Determine the (X, Y) coordinate at the center of the cell enclosing the given text.  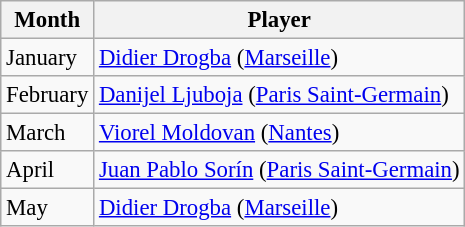
April (48, 170)
February (48, 95)
Viorel Moldovan (Nantes) (280, 133)
May (48, 208)
Month (48, 20)
Player (280, 20)
March (48, 133)
Danijel Ljuboja (Paris Saint-Germain) (280, 95)
January (48, 58)
Juan Pablo Sorín (Paris Saint-Germain) (280, 170)
